From the cell containing the given text, extract its center point as [X, Y] coordinate. 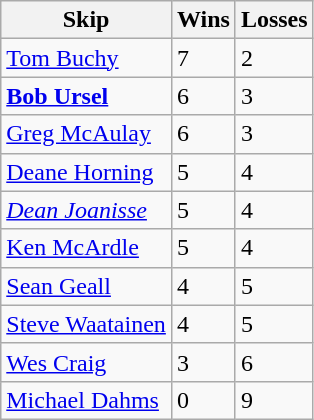
Steve Waatainen [86, 324]
9 [274, 400]
Ken McArdle [86, 248]
Wes Craig [86, 362]
Skip [86, 20]
Sean Geall [86, 286]
Michael Dahms [86, 400]
Deane Horning [86, 172]
Bob Ursel [86, 96]
Tom Buchy [86, 58]
Losses [274, 20]
2 [274, 58]
Wins [203, 20]
7 [203, 58]
Greg McAulay [86, 134]
Dean Joanisse [86, 210]
0 [203, 400]
